Pinpoint the cell where the given text exists, returning its (x, y) midpoint coordinate. 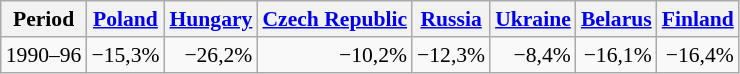
−15,3% (125, 55)
−26,2% (212, 55)
Period (44, 19)
Belarus (616, 19)
−16,4% (698, 55)
Russia (451, 19)
1990–96 (44, 55)
−8,4% (533, 55)
−16,1% (616, 55)
Hungary (212, 19)
Poland (125, 19)
Finland (698, 19)
Czech Republic (334, 19)
−12,3% (451, 55)
Ukraine (533, 19)
−10,2% (334, 55)
